Return (x, y) of the center of cell containing provided text 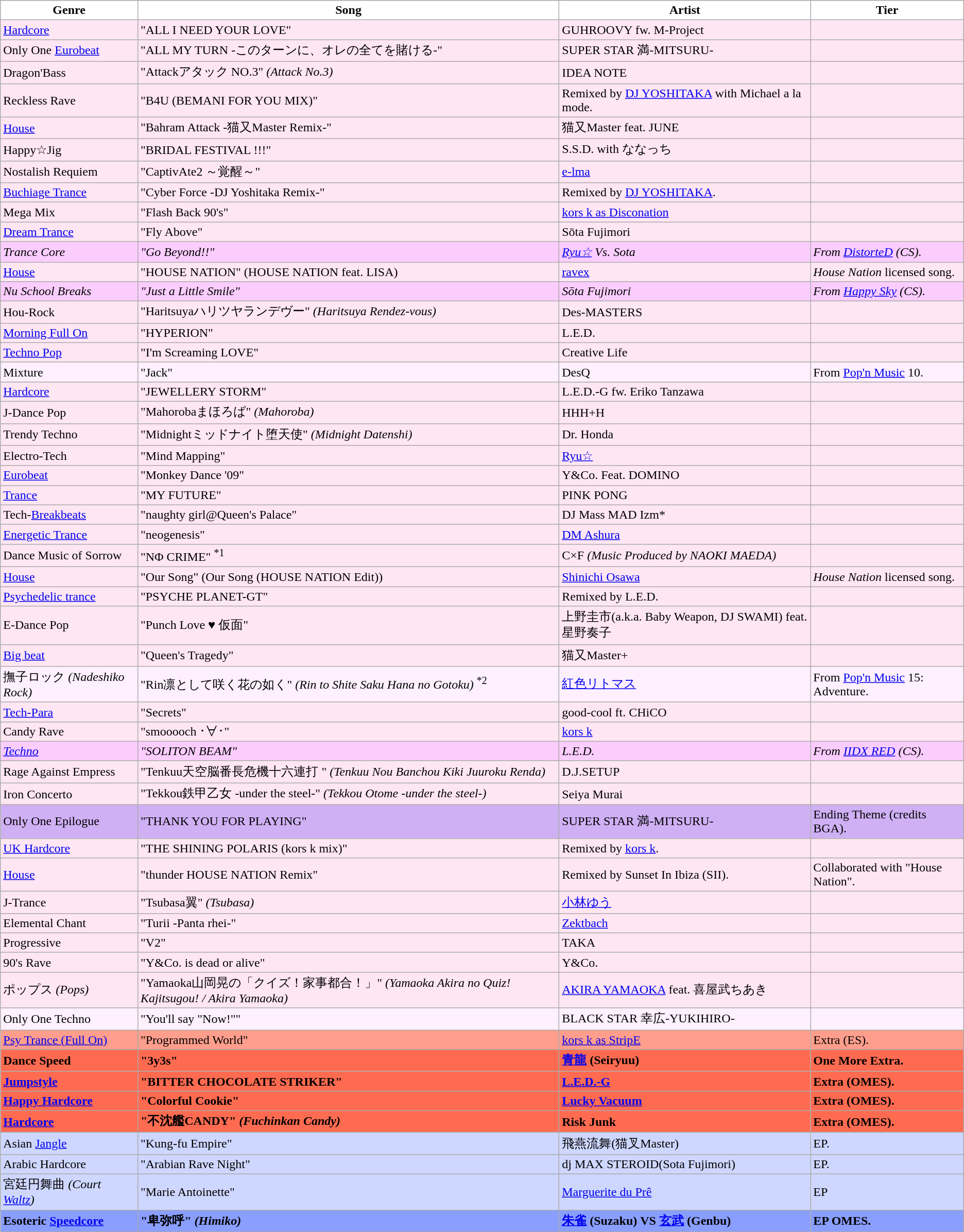
Dragon'Bass (69, 72)
kors k as StripE (685, 1040)
朱雀 (Suzaku) VS 玄武 (Genbu) (685, 1221)
"naughty girl@Queen's Palace" (348, 515)
J-Trance (69, 902)
"NΦ CRIME" *1 (348, 555)
Remixed by DJ YOSHITAKA. (685, 193)
From DistorteD (CS). (887, 252)
good-cool ft. CHiCO (685, 712)
Morning Full On (69, 333)
IDEA NOTE (685, 72)
Risk Junk (685, 1122)
Dance Music of Sorrow (69, 555)
"Kung-fu Empire" (348, 1143)
Reckless Rave (69, 100)
"Flash Back 90's" (348, 212)
Happy Hardcore (69, 1101)
Asian Jangle (69, 1143)
Tier (887, 10)
L.E.D.-G (685, 1081)
Psychedelic trance (69, 596)
"Haritsuyaハリツヤランデヴー" (Haritsuya Rendez-vous) (348, 312)
kors k as Disconation (685, 212)
青龍 (Seiryuu) (685, 1061)
One More Extra. (887, 1061)
小林ゆう (685, 902)
Energetic Trance (69, 534)
Jumpstyle (69, 1081)
"MY FUTURE" (348, 495)
"Fly Above" (348, 232)
"Go Beyond!!" (348, 252)
e-lma (685, 172)
"I'm Screaming LOVE" (348, 352)
J-Dance Pop (69, 412)
PINK PONG (685, 495)
"Tsubasa翼" (Tsubasa) (348, 902)
Trance Core (69, 252)
Y&Co. Feat. DOMINO (685, 475)
ポップス (Pops) (69, 990)
"Mind Mapping" (348, 456)
Remixed by kors k. (685, 848)
宮廷円舞曲 (Court Waltz) (69, 1192)
EP OMES. (887, 1221)
TAKA (685, 943)
kors k (685, 731)
Song (348, 10)
Des-MASTERS (685, 312)
Only One Epilogue (69, 822)
猫又Master+ (685, 655)
Dance Speed (69, 1061)
"Cyber Force -DJ Yoshitaka Remix-" (348, 193)
猫又Master feat. JUNE (685, 128)
From Happy Sky (CS). (887, 292)
90's Rave (69, 962)
Genre (69, 10)
Collaborated with "House Nation". (887, 875)
Ryu☆ (685, 456)
Only One Techno (69, 1019)
"BRIDAL FESTIVAL !!!" (348, 150)
Ryu☆ Vs. Sota (685, 252)
Happy☆Jig (69, 150)
"V2" (348, 943)
Nostalish Requiem (69, 172)
Remixed by L.E.D. (685, 596)
Progressive (69, 943)
GUHROOVY fw. M-Project (685, 30)
"Our Song" (Our Song (HOUSE NATION Edit)) (348, 577)
AKIRA YAMAOKA feat. 喜屋武ちあき (685, 990)
"Tekkou鉄甲乙女 -under the steel-" (Tekkou Otome -under the steel-) (348, 794)
"THANK YOU FOR PLAYING" (348, 822)
"Secrets" (348, 712)
"Jack" (348, 372)
"Marie Antoinette" (348, 1192)
"3y3s" (348, 1061)
UK Hardcore (69, 848)
Dream Trance (69, 232)
Tech-Breakbeats (69, 515)
"ALL I NEED YOUR LOVE" (348, 30)
Elemental Chant (69, 923)
Artist (685, 10)
ravex (685, 271)
"Queen's Tragedy" (348, 655)
Mixture (69, 372)
"ALL MY TURN -このターンに、オレの全てを賭ける-" (348, 50)
Lucky Vacuum (685, 1101)
Ending Theme (credits BGA). (887, 822)
Eurobeat (69, 475)
飛燕流舞(猫叉Master) (685, 1143)
"BITTER CHOCOLATE STRIKER" (348, 1081)
HHH+H (685, 412)
D.J.SETUP (685, 772)
dj MAX STEROID(Sota Fujimori) (685, 1164)
Y&Co. (685, 962)
Zektbach (685, 923)
S.S.D. with ななっち (685, 150)
"SOLITON BEAM" (348, 751)
"Rin凛として咲く花の如く" (Rin to Shite Saku Hana no Gotoku) *2 (348, 685)
Candy Rave (69, 731)
From Pop'n Music 15: Adventure. (887, 685)
Trance (69, 495)
Techno (69, 751)
撫子ロック (Nadeshiko Rock) (69, 685)
Hou-Rock (69, 312)
"THE SHINING POLARIS (kors k mix)" (348, 848)
Tech-Para (69, 712)
紅色リトマス (685, 685)
"CaptivAte2 ～覚醒～" (348, 172)
"Mahorobaまほろば" (Mahoroba) (348, 412)
"卑弥呼" (Himiko) (348, 1221)
From IIDX RED (CS). (887, 751)
"thunder HOUSE NATION Remix" (348, 875)
"Midnightミッドナイト堕天使" (Midnight Datenshi) (348, 435)
"Monkey Dance '09" (348, 475)
Trendy Techno (69, 435)
Big beat (69, 655)
BLACK STAR 幸広-YUKIHIRO- (685, 1019)
"Tenkuu天空脳番長危機十六連打 " (Tenkuu Nou Banchou Kiki Juuroku Renda) (348, 772)
Nu School Breaks (69, 292)
Dr. Honda (685, 435)
"Just a Little Smile" (348, 292)
"不沈艦CANDY" (Fuchinkan Candy) (348, 1122)
"Yamaoka山岡晃の「クイズ！家事都合！」" (Yamaoka Akira no Quiz! Kajitsugou! / Akira Yamaoka) (348, 990)
Only One Eurobeat (69, 50)
Techno Pop (69, 352)
Esoteric Speedcore (69, 1221)
"HYPERION" (348, 333)
"HOUSE NATION" (HOUSE NATION feat. LISA) (348, 271)
From Pop'n Music 10. (887, 372)
L.E.D.-G fw. Eriko Tanzawa (685, 391)
"You'll say "Now!"" (348, 1019)
"JEWELLERY STORM" (348, 391)
"Turii -Panta rhei-" (348, 923)
E-Dance Pop (69, 625)
上野圭市(a.k.a. Baby Weapon, DJ SWAMI) feat. 星野奏子 (685, 625)
"Attackアタック NO.3" (Attack No.3) (348, 72)
DesQ (685, 372)
"Punch Love ♥ 仮面" (348, 625)
"Colorful Cookie" (348, 1101)
Buchiage Trance (69, 193)
Arabic Hardcore (69, 1164)
Rage Against Empress (69, 772)
Psy Trance (Full On) (69, 1040)
Marguerite du Prê (685, 1192)
Iron Concerto (69, 794)
Extra (ES). (887, 1040)
Seiya Murai (685, 794)
"Arabian Rave Night" (348, 1164)
"Y&Co. is dead or alive" (348, 962)
DM Ashura (685, 534)
C×F (Music Produced by NAOKI MAEDA) (685, 555)
DJ Mass MAD Izm* (685, 515)
Shinichi Osawa (685, 577)
"neogenesis" (348, 534)
Creative Life (685, 352)
Remixed by Sunset In Ibiza (SII). (685, 875)
"smooooch ･∀･" (348, 731)
"Bahram Attack -猫又Master Remix-" (348, 128)
EP (887, 1192)
Electro-Tech (69, 456)
"Programmed World" (348, 1040)
"PSYCHE PLANET-GT" (348, 596)
Remixed by DJ YOSHITAKA with Michael a la mode. (685, 100)
"B4U (BEMANI FOR YOU MIX)" (348, 100)
Mega Mix (69, 212)
